Identify which cell holds the provided text, then report its (X, Y) central coordinate. 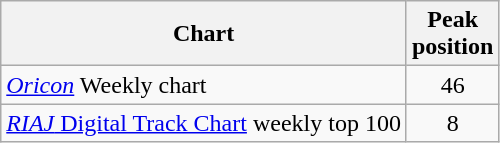
Oricon Weekly chart (204, 85)
Peakposition (452, 34)
Chart (204, 34)
RIAJ Digital Track Chart weekly top 100 (204, 123)
46 (452, 85)
8 (452, 123)
